Find where the given text appears and provide that cell's center as [x, y] coordinate. 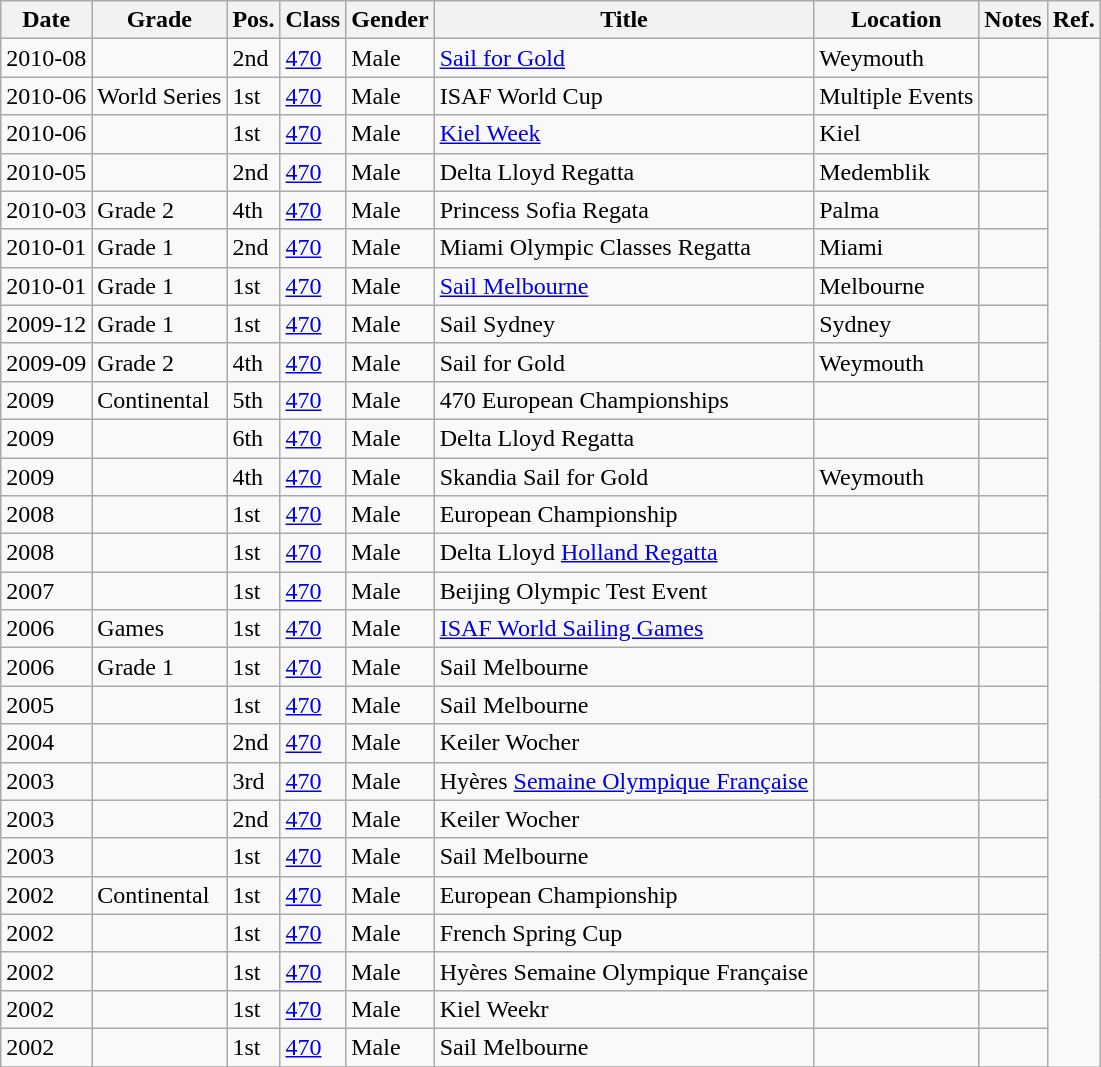
2004 [46, 743]
Kiel [896, 134]
Notes [1013, 20]
470 European Championships [624, 400]
2010-08 [46, 58]
Multiple Events [896, 96]
Palma [896, 210]
Games [160, 629]
Location [896, 20]
Sydney [896, 324]
Skandia Sail for Gold [624, 477]
6th [254, 438]
2010-03 [46, 210]
Princess Sofia Regata [624, 210]
Delta Lloyd Holland Regatta [624, 553]
Grade [160, 20]
Miami [896, 248]
2009-12 [46, 324]
Melbourne [896, 286]
Ref. [1074, 20]
5th [254, 400]
Sail Sydney [624, 324]
ISAF World Cup [624, 96]
World Series [160, 96]
2005 [46, 705]
3rd [254, 781]
Pos. [254, 20]
Title [624, 20]
Kiel Week [624, 134]
2010-05 [46, 172]
Kiel Weekr [624, 1009]
Miami Olympic Classes Regatta [624, 248]
Gender [390, 20]
French Spring Cup [624, 933]
Date [46, 20]
Medemblik [896, 172]
Class [313, 20]
2007 [46, 591]
Beijing Olympic Test Event [624, 591]
ISAF World Sailing Games [624, 629]
2009-09 [46, 362]
